From the cell containing the given text, extract its center point as [x, y] coordinate. 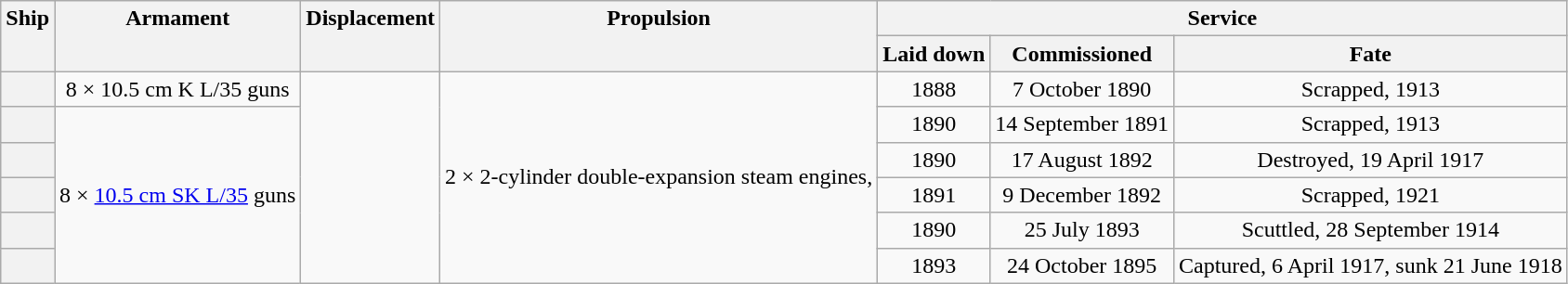
8 × 10.5 cm K L/35 guns [178, 89]
17 August 1892 [1082, 160]
2 × 2-cylinder double-expansion steam engines, [660, 177]
8 × 10.5 cm SK L/35 guns [178, 195]
14 September 1891 [1082, 124]
Commissioned [1082, 54]
Armament [178, 36]
24 October 1895 [1082, 265]
Displacement [371, 36]
Fate [1370, 54]
1888 [934, 89]
Destroyed, 19 April 1917 [1370, 160]
Service [1222, 19]
Propulsion [660, 36]
1891 [934, 195]
Scrapped, 1921 [1370, 195]
25 July 1893 [1082, 230]
7 October 1890 [1082, 89]
Laid down [934, 54]
Ship [28, 36]
1893 [934, 265]
9 December 1892 [1082, 195]
Captured, 6 April 1917, sunk 21 June 1918 [1370, 265]
Scuttled, 28 September 1914 [1370, 230]
